From the cell containing the given text, extract its center point as (X, Y) coordinate. 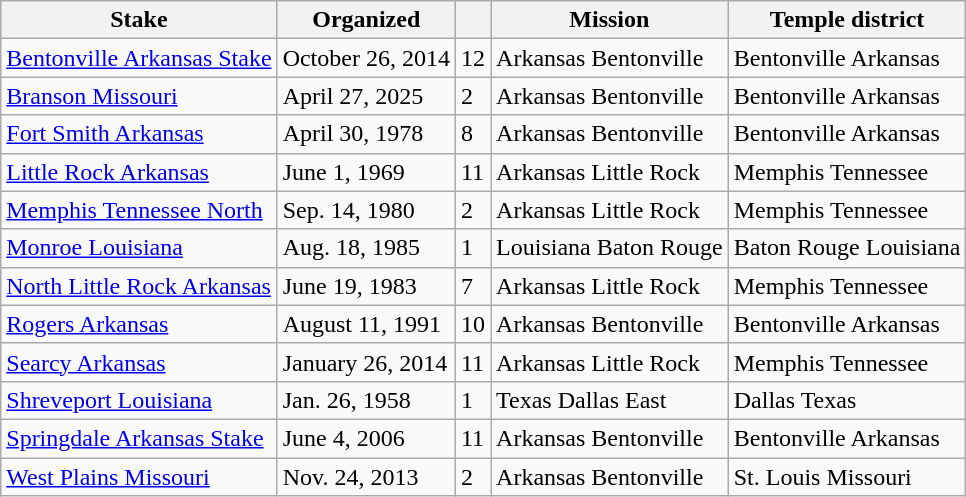
April 27, 2025 (366, 96)
Monroe Louisiana (139, 248)
Mission (610, 20)
Shreveport Louisiana (139, 400)
January 26, 2014 (366, 362)
Branson Missouri (139, 96)
Jan. 26, 1958 (366, 400)
Organized (366, 20)
St. Louis Missouri (847, 477)
7 (472, 286)
Sep. 14, 1980 (366, 210)
12 (472, 58)
8 (472, 134)
June 4, 2006 (366, 438)
Springdale Arkansas Stake (139, 438)
Bentonville Arkansas Stake (139, 58)
October 26, 2014 (366, 58)
10 (472, 324)
Temple district (847, 20)
Texas Dallas East (610, 400)
Fort Smith Arkansas (139, 134)
June 19, 1983 (366, 286)
Aug. 18, 1985 (366, 248)
West Plains Missouri (139, 477)
Baton Rouge Louisiana (847, 248)
North Little Rock Arkansas (139, 286)
Nov. 24, 2013 (366, 477)
Memphis Tennessee North (139, 210)
Stake (139, 20)
August 11, 1991 (366, 324)
April 30, 1978 (366, 134)
Louisiana Baton Rouge (610, 248)
Searcy Arkansas (139, 362)
June 1, 1969 (366, 172)
Little Rock Arkansas (139, 172)
Dallas Texas (847, 400)
Rogers Arkansas (139, 324)
